Scan for the cell matching the given text and deliver its [X, Y] coordinate at center. 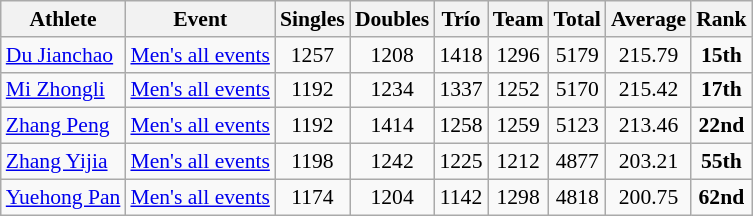
62nd [722, 197]
1259 [518, 126]
215.79 [648, 55]
1225 [460, 162]
Rank [722, 19]
1337 [460, 90]
Team [518, 19]
4877 [578, 162]
Trío [460, 19]
Yuehong Pan [64, 197]
203.21 [648, 162]
5170 [578, 90]
Doubles [392, 19]
Athlete [64, 19]
5179 [578, 55]
Singles [312, 19]
1142 [460, 197]
Zhang Peng [64, 126]
5123 [578, 126]
4818 [578, 197]
1174 [312, 197]
15th [722, 55]
1198 [312, 162]
1258 [460, 126]
1208 [392, 55]
17th [722, 90]
Mi Zhongli [64, 90]
215.42 [648, 90]
1414 [392, 126]
1296 [518, 55]
1204 [392, 197]
Zhang Yijia [64, 162]
Du Jianchao [64, 55]
Average [648, 19]
1418 [460, 55]
1257 [312, 55]
1212 [518, 162]
Total [578, 19]
1298 [518, 197]
22nd [722, 126]
1252 [518, 90]
200.75 [648, 197]
213.46 [648, 126]
55th [722, 162]
1234 [392, 90]
1242 [392, 162]
Event [200, 19]
